Locate the cell with the specified text and output its [x, y] center coordinate. 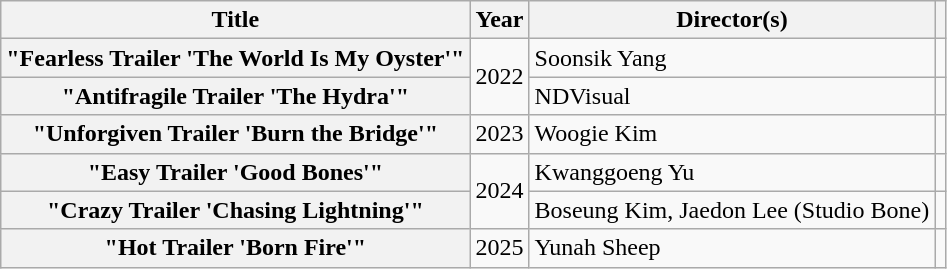
"Hot Trailer 'Born Fire'" [236, 248]
Soonsik Yang [732, 58]
Woogie Kim [732, 134]
Title [236, 20]
Kwanggoeng Yu [732, 172]
NDVisual [732, 96]
"Crazy Trailer 'Chasing Lightning'" [236, 210]
"Antifragile Trailer 'The Hydra'" [236, 96]
Yunah Sheep [732, 248]
2024 [500, 191]
2023 [500, 134]
"Fearless Trailer 'The World Is My Oyster'" [236, 58]
Year [500, 20]
"Unforgiven Trailer 'Burn the Bridge'" [236, 134]
Director(s) [732, 20]
2022 [500, 77]
Boseung Kim, Jaedon Lee (Studio Bone) [732, 210]
2025 [500, 248]
"Easy Trailer 'Good Bones'" [236, 172]
